Locate the cell with the specified text and output its [x, y] center coordinate. 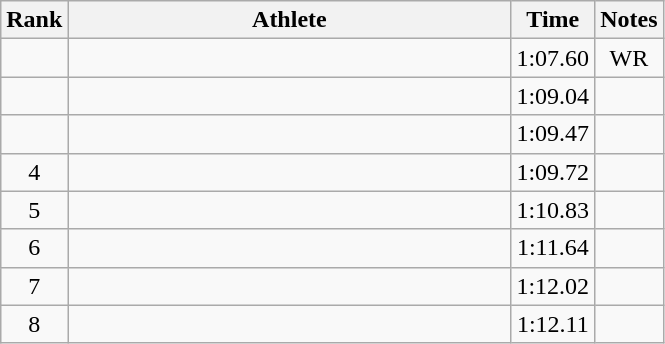
1:12.02 [553, 286]
6 [34, 248]
Time [553, 20]
8 [34, 324]
1:09.72 [553, 172]
1:09.04 [553, 96]
WR [629, 58]
1:12.11 [553, 324]
Athlete [290, 20]
1:11.64 [553, 248]
1:07.60 [553, 58]
1:10.83 [553, 210]
Rank [34, 20]
4 [34, 172]
1:09.47 [553, 134]
Notes [629, 20]
7 [34, 286]
5 [34, 210]
